Capture the cell that displays the provided text and extract its (X, Y) central coordinate. 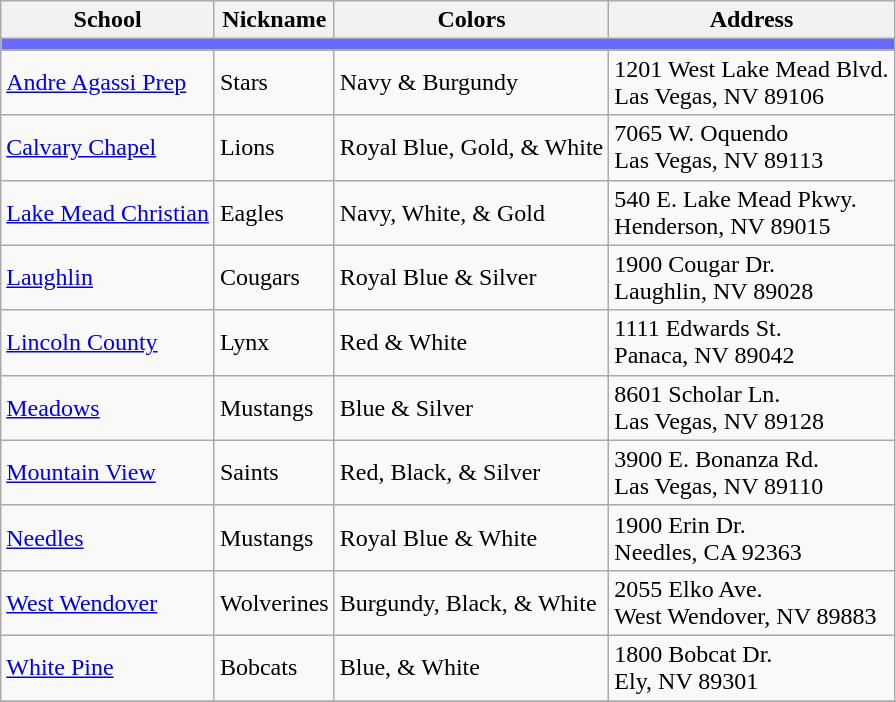
Andre Agassi Prep (108, 82)
Royal Blue, Gold, & White (472, 148)
White Pine (108, 668)
1201 West Lake Mead Blvd.Las Vegas, NV 89106 (752, 82)
Royal Blue & Silver (472, 278)
Wolverines (274, 602)
Calvary Chapel (108, 148)
8601 Scholar Ln.Las Vegas, NV 89128 (752, 408)
Lake Mead Christian (108, 212)
Laughlin (108, 278)
540 E. Lake Mead Pkwy.Henderson, NV 89015 (752, 212)
1111 Edwards St.Panaca, NV 89042 (752, 342)
Nickname (274, 20)
Cougars (274, 278)
Red, Black, & Silver (472, 472)
Lincoln County (108, 342)
1900 Cougar Dr.Laughlin, NV 89028 (752, 278)
Colors (472, 20)
1800 Bobcat Dr.Ely, NV 89301 (752, 668)
3900 E. Bonanza Rd.Las Vegas, NV 89110 (752, 472)
Stars (274, 82)
Address (752, 20)
Eagles (274, 212)
Royal Blue & White (472, 538)
Red & White (472, 342)
School (108, 20)
Blue, & White (472, 668)
Meadows (108, 408)
Needles (108, 538)
Blue & Silver (472, 408)
Navy, White, & Gold (472, 212)
West Wendover (108, 602)
Saints (274, 472)
Bobcats (274, 668)
1900 Erin Dr.Needles, CA 92363 (752, 538)
2055 Elko Ave.West Wendover, NV 89883 (752, 602)
Burgundy, Black, & White (472, 602)
Navy & Burgundy (472, 82)
7065 W. OquendoLas Vegas, NV 89113 (752, 148)
Mountain View (108, 472)
Lynx (274, 342)
Lions (274, 148)
